Extract the (X, Y) coordinate from the center of the cell holding the provided text.  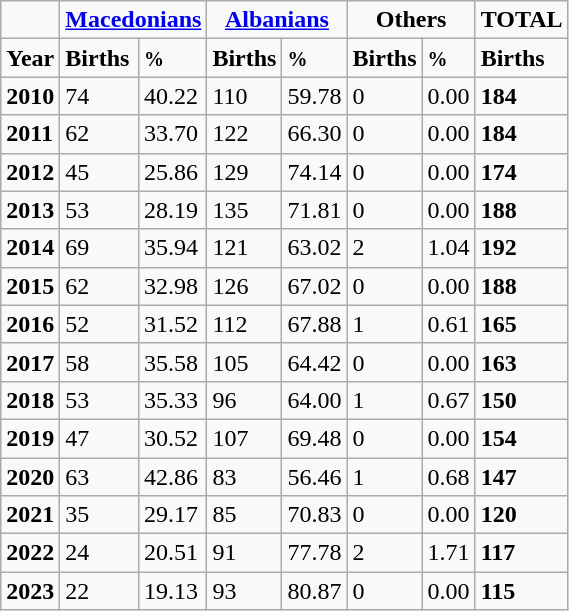
121 (244, 248)
80.87 (314, 591)
77.78 (314, 553)
110 (244, 96)
47 (100, 438)
2022 (30, 553)
2012 (30, 172)
147 (522, 477)
0.68 (448, 477)
40.22 (173, 96)
25.86 (173, 172)
0.61 (448, 324)
105 (244, 362)
174 (522, 172)
2018 (30, 400)
Macedonians (134, 20)
TOTAL (522, 20)
70.83 (314, 515)
192 (522, 248)
2014 (30, 248)
59.78 (314, 96)
91 (244, 553)
22 (100, 591)
29.17 (173, 515)
150 (522, 400)
2021 (30, 515)
35.33 (173, 400)
74 (100, 96)
67.88 (314, 324)
19.13 (173, 591)
2020 (30, 477)
2019 (30, 438)
154 (522, 438)
126 (244, 286)
63 (100, 477)
56.46 (314, 477)
2011 (30, 134)
35.58 (173, 362)
52 (100, 324)
2010 (30, 96)
163 (522, 362)
129 (244, 172)
30.52 (173, 438)
64.42 (314, 362)
64.00 (314, 400)
74.14 (314, 172)
0.67 (448, 400)
107 (244, 438)
1.71 (448, 553)
2023 (30, 591)
83 (244, 477)
58 (100, 362)
96 (244, 400)
1.04 (448, 248)
69 (100, 248)
28.19 (173, 210)
63.02 (314, 248)
2015 (30, 286)
2013 (30, 210)
33.70 (173, 134)
71.81 (314, 210)
42.86 (173, 477)
2016 (30, 324)
117 (522, 553)
Others (411, 20)
24 (100, 553)
31.52 (173, 324)
45 (100, 172)
135 (244, 210)
Albanians (277, 20)
66.30 (314, 134)
32.98 (173, 286)
35.94 (173, 248)
69.48 (314, 438)
112 (244, 324)
165 (522, 324)
115 (522, 591)
93 (244, 591)
20.51 (173, 553)
Year (30, 58)
120 (522, 515)
67.02 (314, 286)
35 (100, 515)
85 (244, 515)
122 (244, 134)
2017 (30, 362)
